Detect which cell encompasses the target text, then output its (X, Y) center coordinate. 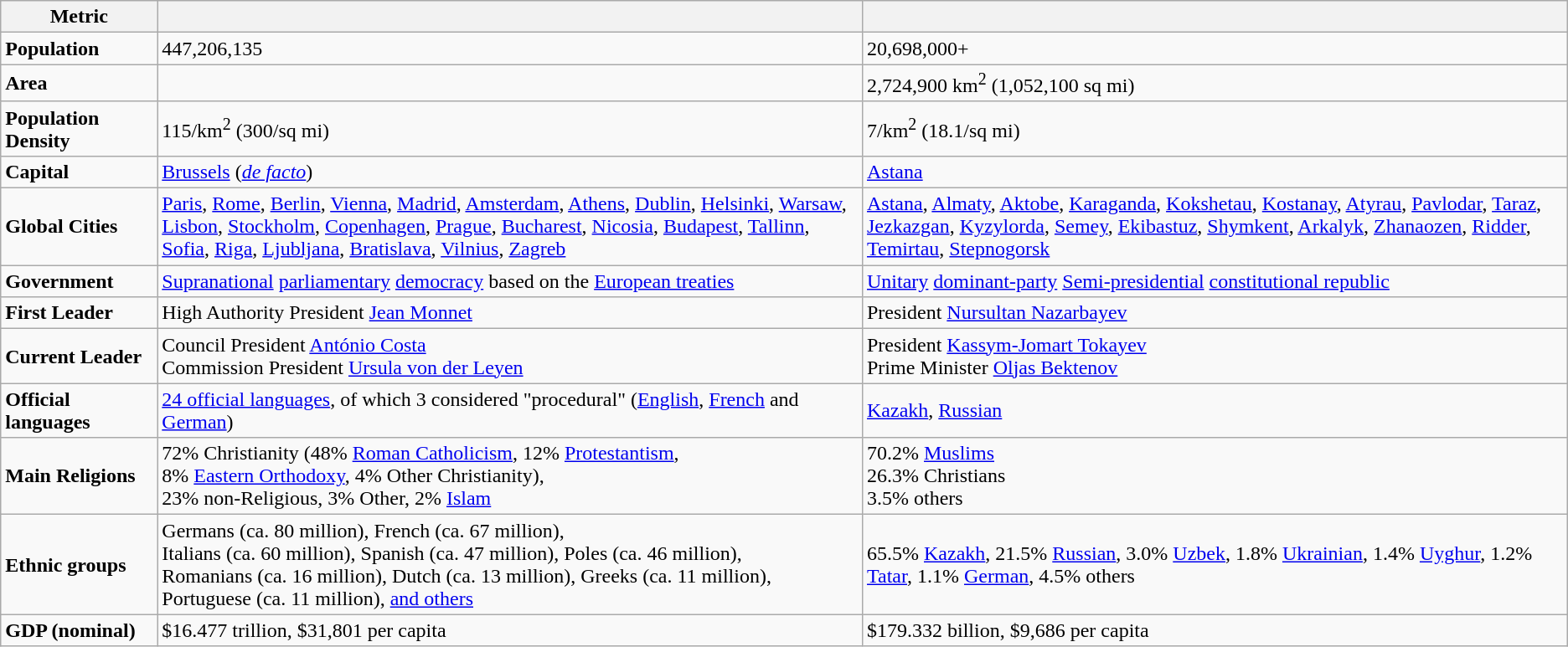
GDP (nominal) (79, 630)
447,206,135 (510, 49)
Supranational parliamentary democracy based on the European treaties (510, 281)
Brussels (de facto) (510, 172)
Kazakh, Russian (1215, 410)
Government (79, 281)
President Kassym-Jomart TokayevPrime Minister Oljas Bektenov (1215, 357)
Council President António CostaCommission President Ursula von der Leyen (510, 357)
Population Density (79, 129)
Capital (79, 172)
First Leader (79, 313)
24 official languages, of which 3 considered "procedural" (English, French and German) (510, 410)
2,724,900 km2 (1,052,100 sq mi) (1215, 84)
$16.477 trillion, $31,801 per capita (510, 630)
65.5% Kazakh, 21.5% Russian, 3.0% Uzbek, 1.8% Ukrainian, 1.4% Uyghur, 1.2% Tatar, 1.1% German, 4.5% others (1215, 564)
Current Leader (79, 357)
Global Cities (79, 227)
Official languages (79, 410)
Unitary dominant-party Semi-presidential constitutional republic (1215, 281)
115/km2 (300/sq mi) (510, 129)
Population (79, 49)
70.2% Muslims 26.3% Christians 3.5% others (1215, 476)
President Nursultan Nazarbayev (1215, 313)
Metric (79, 17)
7/km2 (18.1/sq mi) (1215, 129)
High Authority President Jean Monnet (510, 313)
72% Christianity (48% Roman Catholicism, 12% Protestantism, 8% Eastern Orthodoxy, 4% Other Christianity), 23% non-Religious, 3% Other, 2% Islam (510, 476)
Astana (1215, 172)
Ethnic groups (79, 564)
Main Religions (79, 476)
Area (79, 84)
20,698,000+ (1215, 49)
$179.332 billion, $9,686 per capita (1215, 630)
